Pinpoint the cell where the given text exists, returning its (x, y) midpoint coordinate. 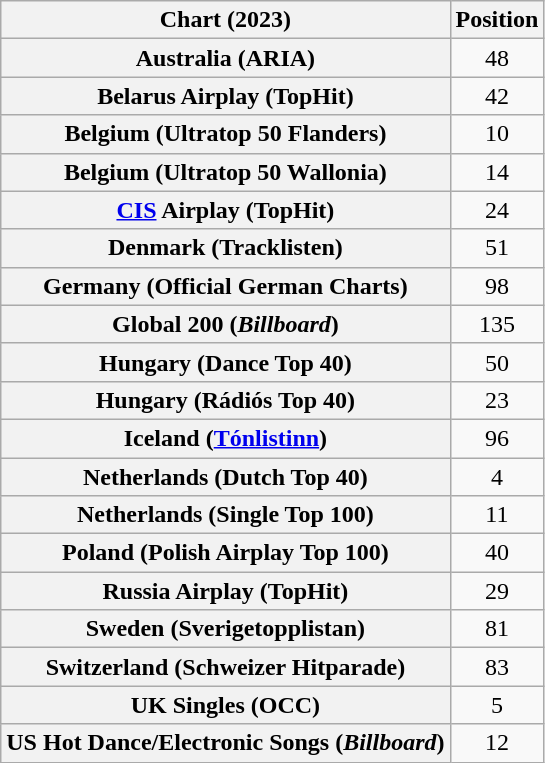
Australia (ARIA) (226, 58)
CIS Airplay (TopHit) (226, 210)
4 (497, 477)
98 (497, 286)
Position (497, 20)
42 (497, 96)
Switzerland (Schweizer Hitparade) (226, 667)
29 (497, 591)
Poland (Polish Airplay Top 100) (226, 553)
10 (497, 134)
51 (497, 248)
Belgium (Ultratop 50 Wallonia) (226, 172)
40 (497, 553)
Belarus Airplay (TopHit) (226, 96)
Russia Airplay (TopHit) (226, 591)
81 (497, 629)
UK Singles (OCC) (226, 705)
US Hot Dance/Electronic Songs (Billboard) (226, 743)
Netherlands (Single Top 100) (226, 515)
Chart (2023) (226, 20)
50 (497, 362)
Hungary (Rádiós Top 40) (226, 400)
Denmark (Tracklisten) (226, 248)
48 (497, 58)
23 (497, 400)
Belgium (Ultratop 50 Flanders) (226, 134)
83 (497, 667)
Netherlands (Dutch Top 40) (226, 477)
Sweden (Sverigetopplistan) (226, 629)
Germany (Official German Charts) (226, 286)
24 (497, 210)
11 (497, 515)
Iceland (Tónlistinn) (226, 438)
Hungary (Dance Top 40) (226, 362)
14 (497, 172)
Global 200 (Billboard) (226, 324)
12 (497, 743)
96 (497, 438)
135 (497, 324)
5 (497, 705)
